Scan for the cell matching the given text and deliver its (x, y) coordinate at center. 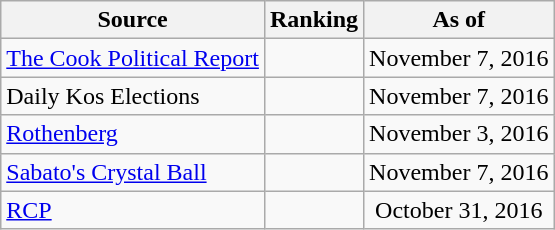
Source (133, 20)
Sabato's Crystal Ball (133, 172)
The Cook Political Report (133, 58)
RCP (133, 210)
October 31, 2016 (459, 210)
Rothenberg (133, 134)
Ranking (314, 20)
November 3, 2016 (459, 134)
As of (459, 20)
Daily Kos Elections (133, 96)
